Extract the [X, Y] coordinate from the center of the cell holding the provided text.  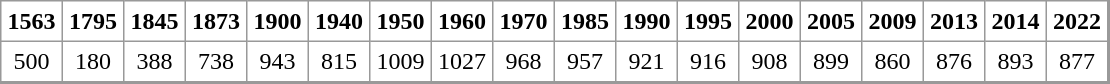
860 [893, 62]
893 [1016, 62]
388 [155, 62]
968 [524, 62]
500 [32, 62]
1795 [93, 21]
1970 [524, 21]
1940 [339, 21]
877 [1077, 62]
916 [708, 62]
2000 [770, 21]
2014 [1016, 21]
180 [93, 62]
908 [770, 62]
1873 [216, 21]
957 [585, 62]
1960 [462, 21]
876 [954, 62]
2022 [1077, 21]
1009 [401, 62]
2005 [831, 21]
1990 [647, 21]
738 [216, 62]
2013 [954, 21]
921 [647, 62]
1027 [462, 62]
1985 [585, 21]
2009 [893, 21]
899 [831, 62]
1845 [155, 21]
1563 [32, 21]
815 [339, 62]
943 [278, 62]
1900 [278, 21]
1950 [401, 21]
1995 [708, 21]
